Output the (x, y) coordinate of the center of the cell containing the given text.  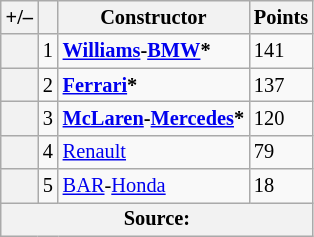
4 (48, 152)
1 (48, 51)
3 (48, 118)
Source: (157, 219)
2 (48, 85)
BAR-Honda (154, 186)
McLaren-Mercedes* (154, 118)
5 (48, 186)
141 (281, 51)
120 (281, 118)
Points (281, 17)
Constructor (154, 17)
Ferrari* (154, 85)
137 (281, 85)
Williams-BMW* (154, 51)
Renault (154, 152)
79 (281, 152)
18 (281, 186)
+/– (20, 17)
